Return the (X, Y) coordinate for the center point of the cell that contains the specified text.  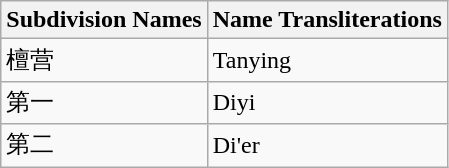
第一 (104, 102)
Name Transliterations (327, 20)
第二 (104, 146)
Tanying (327, 60)
Subdivision Names (104, 20)
檀营 (104, 60)
Diyi (327, 102)
Di'er (327, 146)
